From the cell containing the given text, extract its center point as (x, y) coordinate. 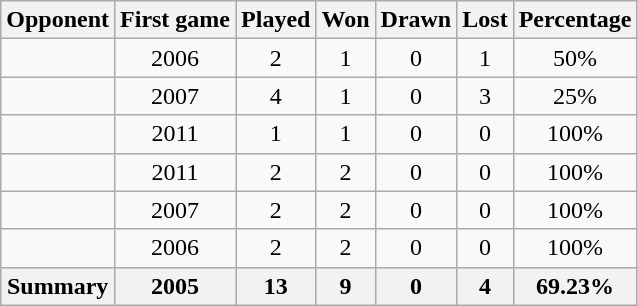
3 (485, 96)
Percentage (575, 20)
Played (276, 20)
50% (575, 58)
13 (276, 286)
9 (346, 286)
69.23% (575, 286)
25% (575, 96)
Lost (485, 20)
Won (346, 20)
Drawn (416, 20)
Opponent (58, 20)
2005 (176, 286)
Summary (58, 286)
First game (176, 20)
